Provide the (X, Y) coordinate of the cell's center where the given text is located.  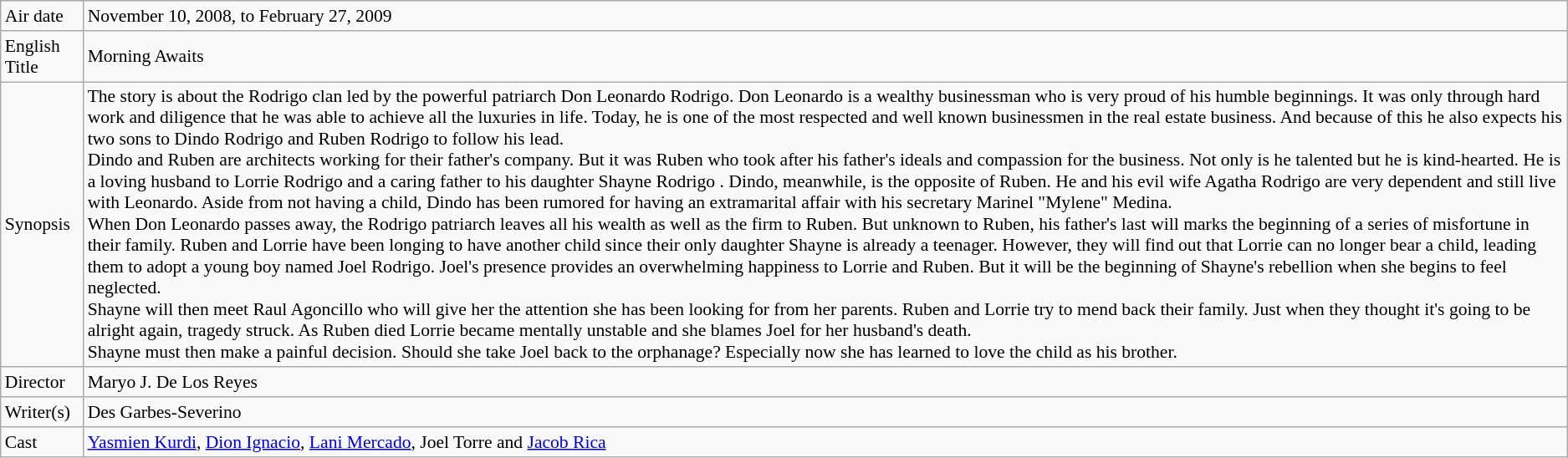
Director (42, 383)
English Title (42, 57)
November 10, 2008, to February 27, 2009 (825, 16)
Morning Awaits (825, 57)
Yasmien Kurdi, Dion Ignacio, Lani Mercado, Joel Torre and Jacob Rica (825, 442)
Synopsis (42, 225)
Writer(s) (42, 412)
Cast (42, 442)
Maryo J. De Los Reyes (825, 383)
Des Garbes-Severino (825, 412)
Air date (42, 16)
